Extract the (X, Y) coordinate from the center of the cell holding the provided text.  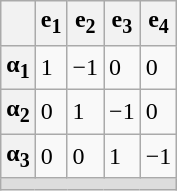
e4 (158, 23)
e1 (51, 23)
α2 (18, 111)
α1 (18, 67)
e3 (122, 23)
e2 (86, 23)
α3 (18, 156)
